Return [X, Y] of the center of cell containing provided text 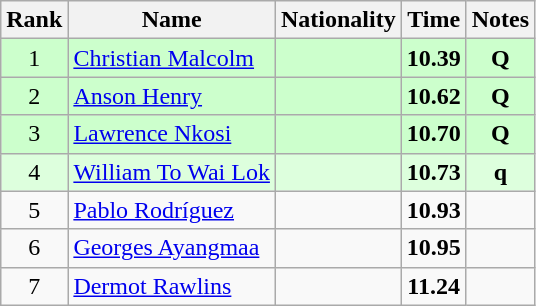
Nationality [338, 20]
5 [34, 210]
6 [34, 248]
1 [34, 58]
Notes [500, 20]
q [500, 172]
Name [172, 20]
Anson Henry [172, 96]
Georges Ayangmaa [172, 248]
William To Wai Lok [172, 172]
10.73 [434, 172]
Dermot Rawlins [172, 286]
7 [34, 286]
10.70 [434, 134]
11.24 [434, 286]
4 [34, 172]
Christian Malcolm [172, 58]
10.95 [434, 248]
10.62 [434, 96]
Time [434, 20]
2 [34, 96]
Lawrence Nkosi [172, 134]
3 [34, 134]
10.39 [434, 58]
Pablo Rodríguez [172, 210]
10.93 [434, 210]
Rank [34, 20]
